Search for the cell housing the specified text and yield its (x, y) center coordinate. 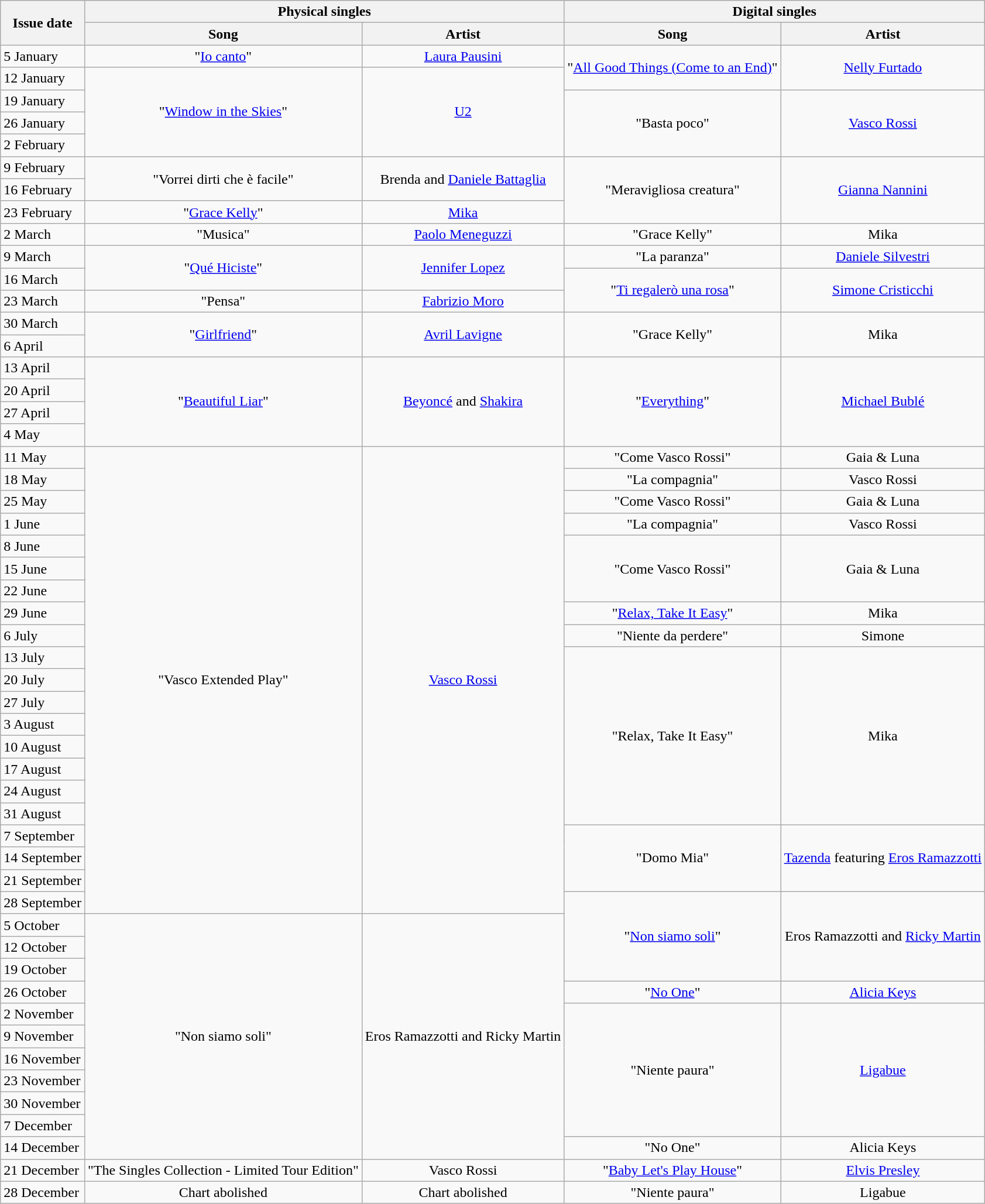
Digital singles (775, 12)
16 February (43, 190)
"Girlfriend" (223, 335)
14 December (43, 1148)
5 October (43, 925)
27 July (43, 702)
13 July (43, 658)
Michael Bublé (883, 402)
9 March (43, 256)
7 December (43, 1126)
9 February (43, 167)
Daniele Silvestri (883, 256)
16 March (43, 279)
Physical singles (324, 12)
"Beautiful Liar" (223, 402)
3 August (43, 725)
17 August (43, 769)
30 March (43, 324)
1 June (43, 524)
9 November (43, 1037)
28 December (43, 1192)
"Io canto" (223, 56)
"All Good Things (Come to an End)" (672, 67)
5 January (43, 56)
10 August (43, 747)
"Baby Let's Play House" (672, 1170)
Simone (883, 635)
"Window in the Skies" (223, 112)
"The Singles Collection - Limited Tour Edition" (223, 1170)
23 March (43, 301)
Laura Pausini (463, 56)
19 January (43, 101)
11 May (43, 457)
26 October (43, 992)
Fabrizio Moro (463, 301)
20 July (43, 680)
19 October (43, 969)
2 November (43, 1014)
"La paranza" (672, 256)
22 June (43, 591)
Elvis Presley (883, 1170)
"Ti regalerò una rosa" (672, 290)
18 May (43, 479)
Avril Lavigne (463, 335)
U2 (463, 112)
"Musica" (223, 234)
7 September (43, 836)
12 October (43, 947)
"Basta poco" (672, 123)
23 February (43, 212)
"Domo Mia" (672, 858)
Gianna Nannini (883, 190)
8 June (43, 546)
2 February (43, 145)
21 September (43, 880)
26 January (43, 123)
Beyoncé and Shakira (463, 402)
"Everything" (672, 402)
Brenda and Daniele Battaglia (463, 179)
12 January (43, 78)
Nelly Furtado (883, 67)
Tazenda featuring Eros Ramazzotti (883, 858)
Issue date (43, 23)
"Pensa" (223, 301)
29 June (43, 613)
"Vorrei dirti che è facile" (223, 179)
15 June (43, 568)
14 September (43, 858)
16 November (43, 1059)
24 August (43, 791)
27 April (43, 413)
28 September (43, 903)
Simone Cristicchi (883, 290)
"Qué Hiciste" (223, 267)
21 December (43, 1170)
25 May (43, 502)
2 March (43, 234)
"Niente da perdere" (672, 635)
"Meravigliosa creatura" (672, 190)
31 August (43, 814)
Paolo Meneguzzi (463, 234)
30 November (43, 1103)
4 May (43, 435)
Jennifer Lopez (463, 267)
20 April (43, 390)
13 April (43, 368)
23 November (43, 1081)
6 April (43, 346)
"Vasco Extended Play" (223, 680)
6 July (43, 635)
